Find where the given text appears and provide that cell's center as [X, Y] coordinate. 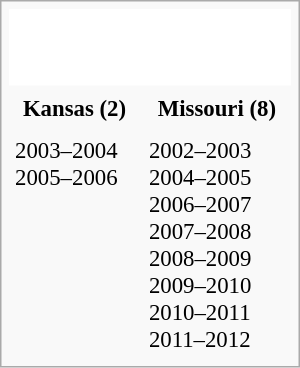
Missouri (8) [217, 108]
2002–20032004–20052006–20072007–20082008–20092009–20102010–20112011–2012 [217, 245]
Kansas (2) [74, 108]
2003–20042005–2006 [74, 245]
